Provide the [X, Y] coordinate of the cell's center where the given text is located.  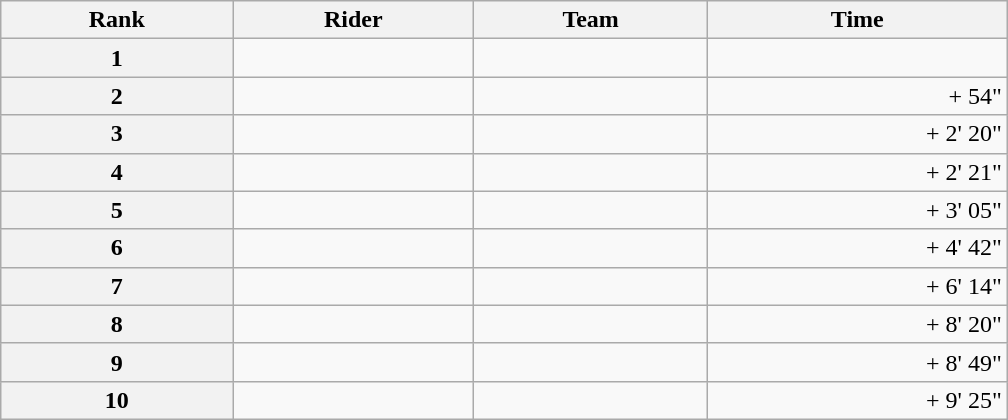
+ 2' 20" [857, 134]
Team [590, 20]
4 [117, 172]
8 [117, 324]
3 [117, 134]
10 [117, 400]
+ 4' 42" [857, 248]
+ 9' 25" [857, 400]
9 [117, 362]
+ 6' 14" [857, 286]
2 [117, 96]
5 [117, 210]
+ 8' 49" [857, 362]
Rank [117, 20]
Time [857, 20]
+ 2' 21" [857, 172]
Rider [354, 20]
6 [117, 248]
+ 3' 05" [857, 210]
+ 8' 20" [857, 324]
1 [117, 58]
+ 54" [857, 96]
7 [117, 286]
